Determine the [x, y] coordinate at the center of the cell enclosing the given text.  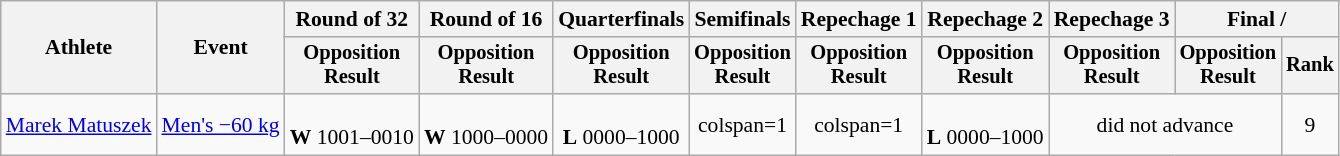
Rank [1310, 66]
Marek Matuszek [79, 124]
Final / [1257, 19]
Quarterfinals [621, 19]
did not advance [1165, 124]
Repechage 3 [1112, 19]
Event [221, 48]
Semifinals [742, 19]
Repechage 2 [986, 19]
W 1001–0010 [352, 124]
W 1000–0000 [486, 124]
Round of 32 [352, 19]
Repechage 1 [859, 19]
Athlete [79, 48]
Men's −60 kg [221, 124]
9 [1310, 124]
Round of 16 [486, 19]
